Identify which cell holds the provided text, then report its (X, Y) central coordinate. 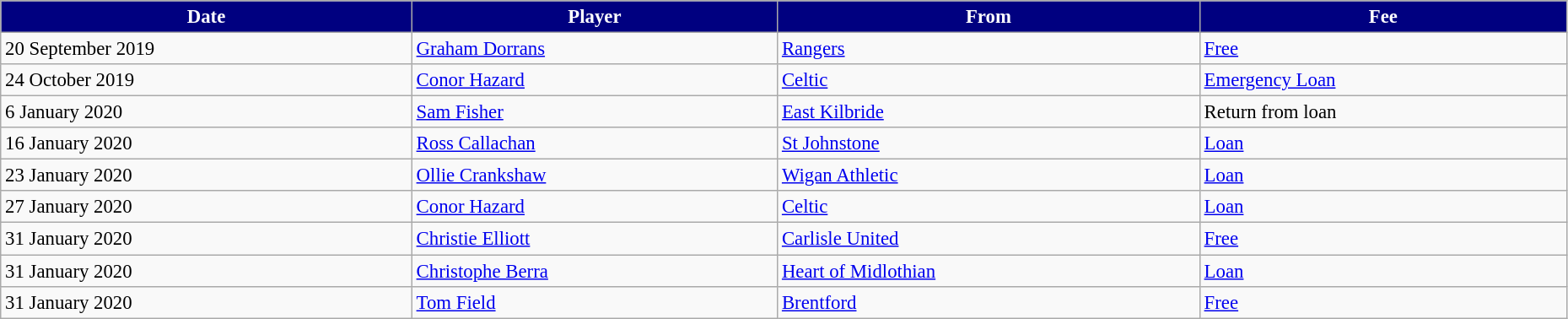
Ross Callachan (594, 143)
16 January 2020 (207, 143)
Rangers (989, 49)
Heart of Midlothian (989, 271)
Return from loan (1383, 112)
East Kilbride (989, 112)
St Johnstone (989, 143)
Christophe Berra (594, 271)
23 January 2020 (207, 176)
24 October 2019 (207, 80)
Emergency Loan (1383, 80)
From (989, 17)
Tom Field (594, 302)
Christie Elliott (594, 239)
Wigan Athletic (989, 176)
6 January 2020 (207, 112)
Date (207, 17)
Carlisle United (989, 239)
Fee (1383, 17)
Sam Fisher (594, 112)
20 September 2019 (207, 49)
Player (594, 17)
27 January 2020 (207, 207)
Graham Dorrans (594, 49)
Ollie Crankshaw (594, 176)
Brentford (989, 302)
